Locate the cell with the specified text and output its (x, y) center coordinate. 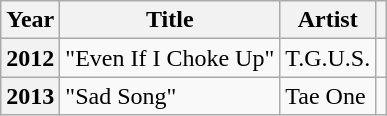
2013 (30, 96)
Tae One (328, 96)
"Sad Song" (170, 96)
2012 (30, 58)
T.G.U.S. (328, 58)
Artist (328, 20)
Title (170, 20)
Year (30, 20)
"Even If I Choke Up" (170, 58)
